For the text-containing cell, return its midpoint in [X, Y] coordinate format. 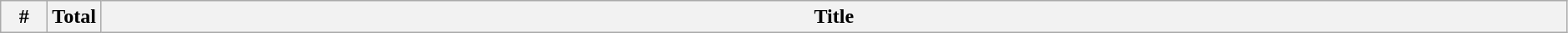
# [24, 17]
Title [834, 17]
Total [74, 17]
